Determine the (x, y) coordinate at the center of the cell enclosing the given text.  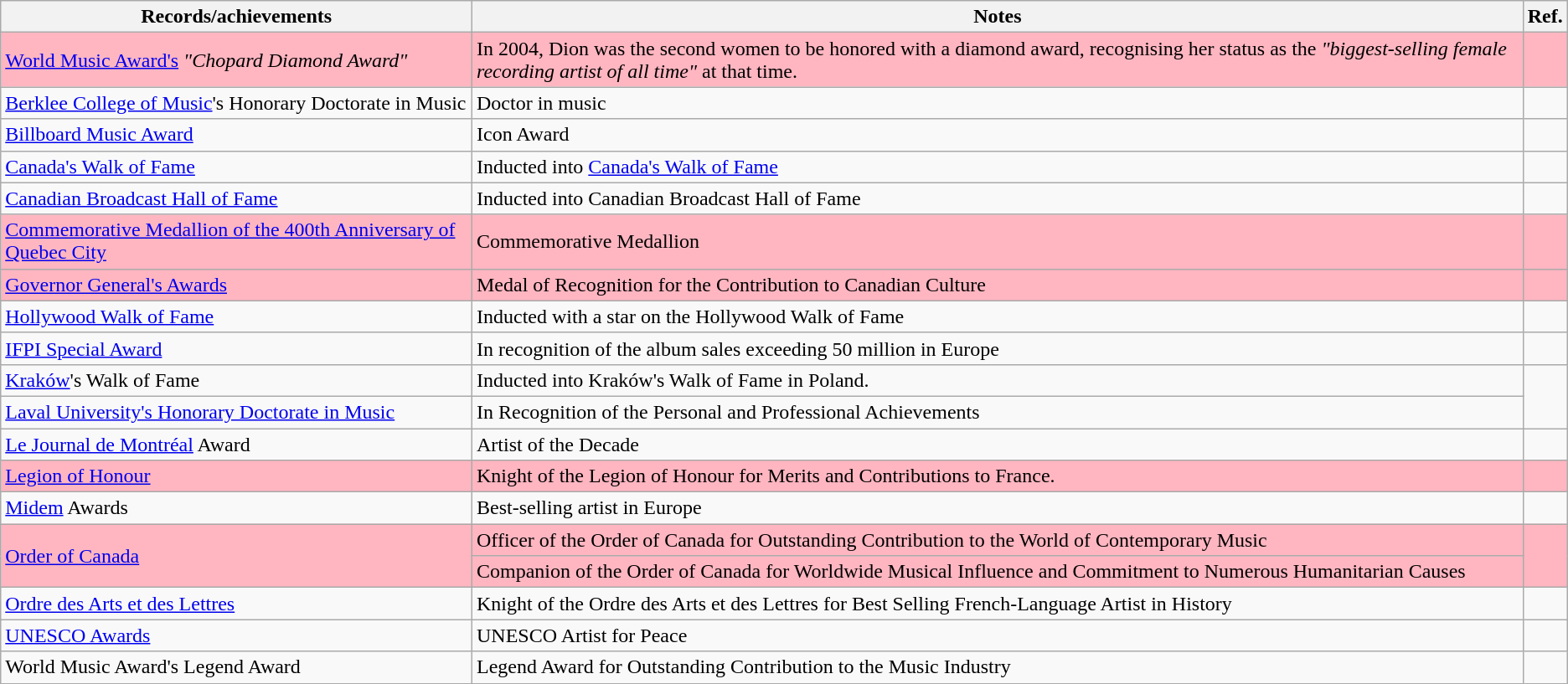
Inducted into Canadian Broadcast Hall of Fame (997, 198)
Knight of the Legion of Honour for Merits and Contributions to France. (997, 476)
Knight of the Ordre des Arts et des Lettres for Best Selling French-Language Artist in History (997, 604)
UNESCO Artist for Peace (997, 635)
Medal of Recognition for the Contribution to Canadian Culture (997, 285)
Legend Award for Outstanding Contribution to the Music Industry (997, 667)
IFPI Special Award (236, 348)
Le Journal de Montréal Award (236, 445)
Hollywood Walk of Fame (236, 316)
Canada's Walk of Fame (236, 167)
Inducted with a star on the Hollywood Walk of Fame (997, 316)
Kraków's Walk of Fame (236, 380)
Billboard Music Award (236, 135)
Companion of the Order of Canada for Worldwide Musical Influence and Commitment to Numerous Humanitarian Causes (997, 572)
Doctor in music (997, 103)
Ref. (1545, 17)
In Recognition of the Personal and Professional Achievements (997, 412)
Berklee College of Music's Honorary Doctorate in Music (236, 103)
Inducted into Kraków's Walk of Fame in Poland. (997, 380)
Canadian Broadcast Hall of Fame (236, 198)
Midem Awards (236, 508)
Records/achievements (236, 17)
Best-selling artist in Europe (997, 508)
Inducted into Canada's Walk of Fame (997, 167)
Governor General's Awards (236, 285)
Icon Award (997, 135)
In recognition of the album sales exceeding 50 million in Europe (997, 348)
Notes (997, 17)
World Music Award's Legend Award (236, 667)
World Music Award's "Chopard Diamond Award" (236, 60)
Ordre des Arts et des Lettres (236, 604)
Officer of the Order of Canada for Outstanding Contribution to the World of Contemporary Music (997, 540)
Order of Canada (236, 556)
Commemorative Medallion (997, 241)
Artist of the Decade (997, 445)
Commemorative Medallion of the 400th Anniversary of Quebec City (236, 241)
Legion of Honour (236, 476)
Laval University's Honorary Doctorate in Music (236, 412)
UNESCO Awards (236, 635)
